Capture the cell that displays the provided text and extract its (x, y) central coordinate. 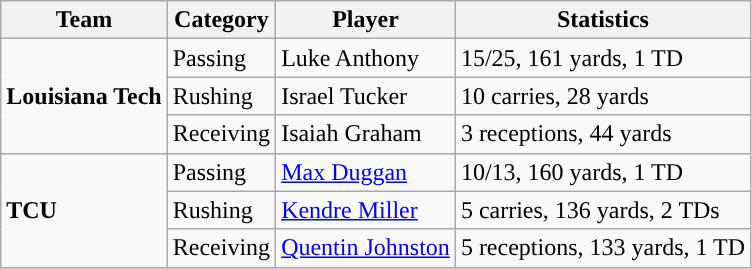
3 receptions, 44 yards (602, 134)
Israel Tucker (366, 96)
5 receptions, 133 yards, 1 TD (602, 248)
TCU (84, 210)
15/25, 161 yards, 1 TD (602, 58)
10 carries, 28 yards (602, 96)
Luke Anthony (366, 58)
Quentin Johnston (366, 248)
Player (366, 20)
Max Duggan (366, 172)
10/13, 160 yards, 1 TD (602, 172)
Kendre Miller (366, 210)
Statistics (602, 20)
Isaiah Graham (366, 134)
Category (221, 20)
5 carries, 136 yards, 2 TDs (602, 210)
Louisiana Tech (84, 96)
Team (84, 20)
